Identify which cell holds the provided text, then report its (x, y) central coordinate. 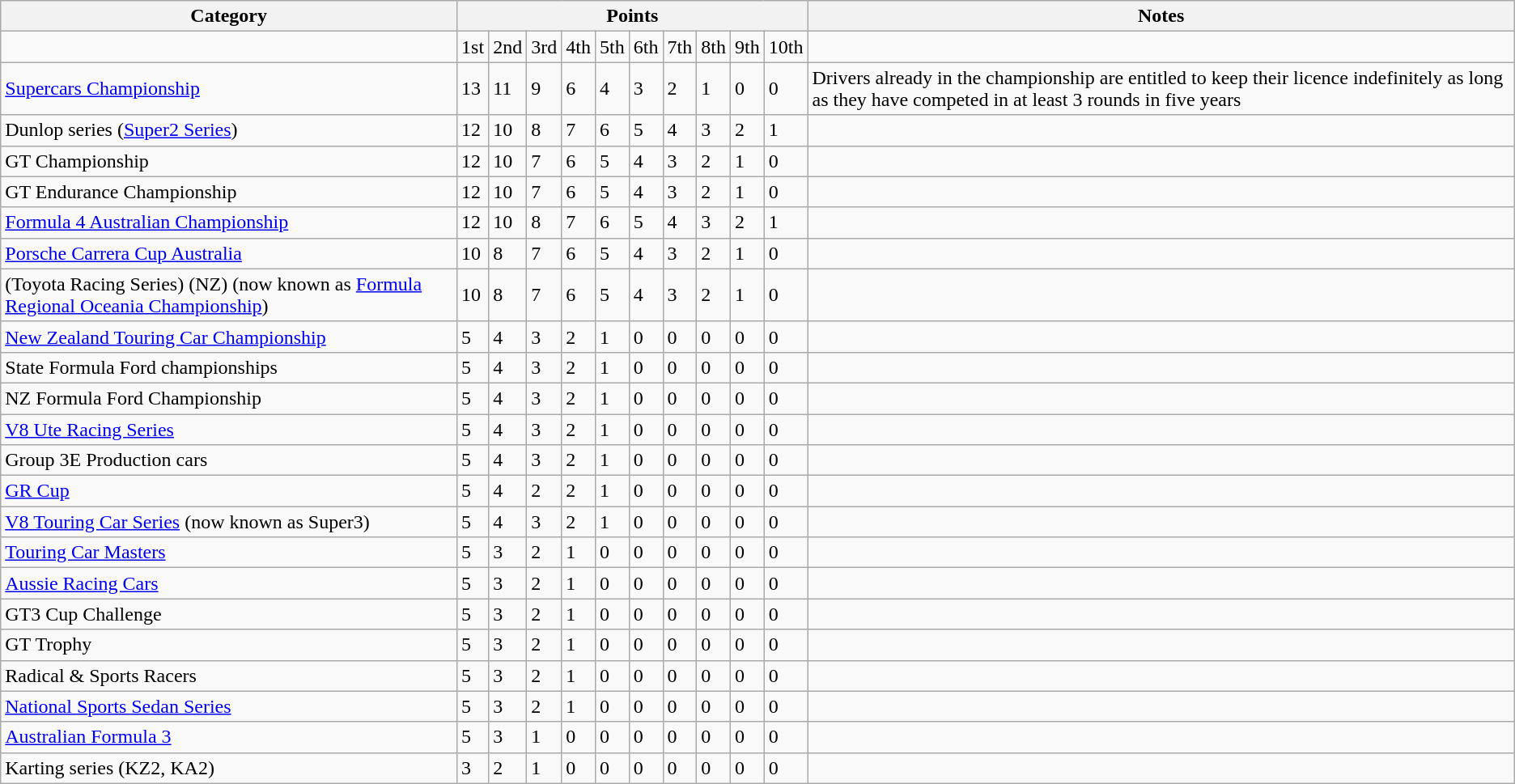
6th (646, 47)
New Zealand Touring Car Championship (229, 337)
Points (633, 16)
11 (508, 89)
V8 Touring Car Series (now known as Super3) (229, 522)
Radical & Sports Racers (229, 676)
Dunlop series (Super2 Series) (229, 130)
2nd (508, 47)
Notes (1161, 16)
GT Trophy (229, 645)
GT Endurance Championship (229, 192)
GT3 Cup Challenge (229, 614)
5th (613, 47)
Group 3E Production cars (229, 460)
National Sports Sedan Series (229, 706)
Supercars Championship (229, 89)
Karting series (KZ2, KA2) (229, 768)
Aussie Racing Cars (229, 583)
3rd (544, 47)
9th (747, 47)
Formula 4 Australian Championship (229, 222)
7th (680, 47)
13 (473, 89)
10th (786, 47)
Category (229, 16)
GR Cup (229, 491)
Porsche Carrera Cup Australia (229, 253)
8th (714, 47)
Drivers already in the championship are entitled to keep their licence indefinitely as long as they have competed in at least 3 rounds in five years (1161, 89)
V8 Ute Racing Series (229, 430)
1st (473, 47)
9 (544, 89)
Australian Formula 3 (229, 737)
(Toyota Racing Series) (NZ) (now known as Formula Regional Oceania Championship) (229, 295)
NZ Formula Ford Championship (229, 398)
4th (579, 47)
GT Championship (229, 161)
State Formula Ford championships (229, 367)
Touring Car Masters (229, 553)
